Detect which cell encompasses the target text, then output its (x, y) center coordinate. 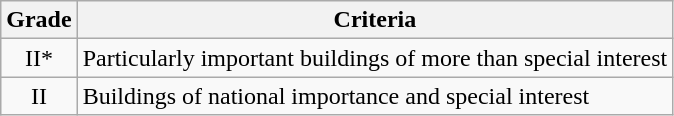
II (39, 96)
Buildings of national importance and special interest (375, 96)
Grade (39, 20)
Particularly important buildings of more than special interest (375, 58)
II* (39, 58)
Criteria (375, 20)
